Extract the [X, Y] coordinate from the center of the cell holding the provided text.  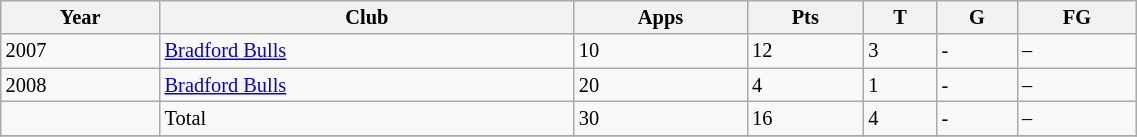
16 [805, 118]
2007 [80, 51]
FG [1077, 17]
Club [367, 17]
10 [660, 51]
Total [367, 118]
30 [660, 118]
Apps [660, 17]
1 [900, 85]
2008 [80, 85]
Year [80, 17]
12 [805, 51]
20 [660, 85]
T [900, 17]
Pts [805, 17]
3 [900, 51]
G [977, 17]
